Return (X, Y) of the center of cell containing provided text 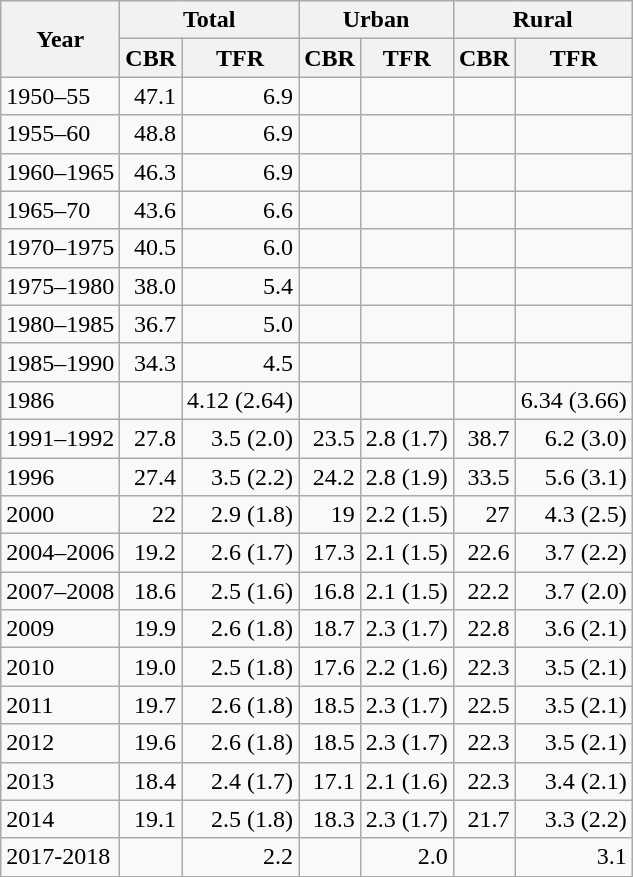
46.3 (151, 172)
2013 (60, 781)
18.4 (151, 781)
2014 (60, 819)
17.1 (330, 781)
2.8 (1.7) (406, 438)
27.8 (151, 438)
17.6 (330, 667)
3.1 (574, 857)
22.8 (484, 629)
21.7 (484, 819)
2010 (60, 667)
18.7 (330, 629)
3.4 (2.1) (574, 781)
2.1 (1.6) (406, 781)
5.0 (240, 324)
1965–70 (60, 210)
19.7 (151, 705)
3.6 (2.1) (574, 629)
19.0 (151, 667)
2007–2008 (60, 591)
2000 (60, 515)
24.2 (330, 477)
2.2 (1.6) (406, 667)
22.6 (484, 553)
23.5 (330, 438)
33.5 (484, 477)
22.2 (484, 591)
2.2 (1.5) (406, 515)
36.7 (151, 324)
3.5 (2.0) (240, 438)
40.5 (151, 248)
18.3 (330, 819)
5.4 (240, 286)
1970–1975 (60, 248)
2.2 (240, 857)
6.2 (3.0) (574, 438)
38.7 (484, 438)
2.0 (406, 857)
1985–1990 (60, 362)
34.3 (151, 362)
2.4 (1.7) (240, 781)
2012 (60, 743)
19.1 (151, 819)
Urban (376, 20)
2017-2018 (60, 857)
2.6 (1.7) (240, 553)
4.5 (240, 362)
3.3 (2.2) (574, 819)
19 (330, 515)
1986 (60, 400)
1960–1965 (60, 172)
5.6 (3.1) (574, 477)
2009 (60, 629)
19.9 (151, 629)
Year (60, 39)
2.5 (1.6) (240, 591)
2004–2006 (60, 553)
3.5 (2.2) (240, 477)
19.6 (151, 743)
18.6 (151, 591)
1996 (60, 477)
38.0 (151, 286)
47.1 (151, 96)
Total (210, 20)
1955–60 (60, 134)
17.3 (330, 553)
22.5 (484, 705)
Rural (542, 20)
3.7 (2.0) (574, 591)
1975–1980 (60, 286)
48.8 (151, 134)
6.6 (240, 210)
2.8 (1.9) (406, 477)
27 (484, 515)
6.0 (240, 248)
4.12 (2.64) (240, 400)
1950–55 (60, 96)
4.3 (2.5) (574, 515)
22 (151, 515)
3.7 (2.2) (574, 553)
1980–1985 (60, 324)
2011 (60, 705)
27.4 (151, 477)
1991–1992 (60, 438)
19.2 (151, 553)
16.8 (330, 591)
2.9 (1.8) (240, 515)
43.6 (151, 210)
6.34 (3.66) (574, 400)
